Extract the (x, y) coordinate from the center of the cell holding the provided text.  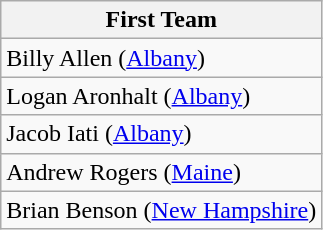
Andrew Rogers (Maine) (162, 172)
Jacob Iati (Albany) (162, 134)
First Team (162, 20)
Brian Benson (New Hampshire) (162, 210)
Billy Allen (Albany) (162, 58)
Logan Aronhalt (Albany) (162, 96)
